Find where the given text appears and provide that cell's center as [x, y] coordinate. 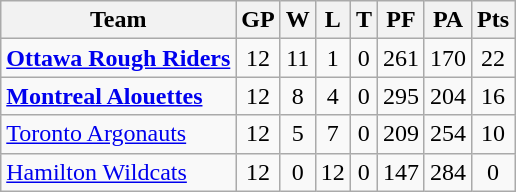
Montreal Alouettes [118, 96]
22 [494, 58]
8 [298, 96]
170 [448, 58]
4 [332, 96]
Team [118, 20]
11 [298, 58]
5 [298, 134]
PA [448, 20]
261 [400, 58]
10 [494, 134]
T [364, 20]
W [298, 20]
204 [448, 96]
Ottawa Rough Riders [118, 58]
7 [332, 134]
L [332, 20]
254 [448, 134]
295 [400, 96]
284 [448, 172]
16 [494, 96]
Hamilton Wildcats [118, 172]
GP [258, 20]
1 [332, 58]
PF [400, 20]
209 [400, 134]
Toronto Argonauts [118, 134]
147 [400, 172]
Pts [494, 20]
